Search for the cell housing the specified text and yield its [X, Y] center coordinate. 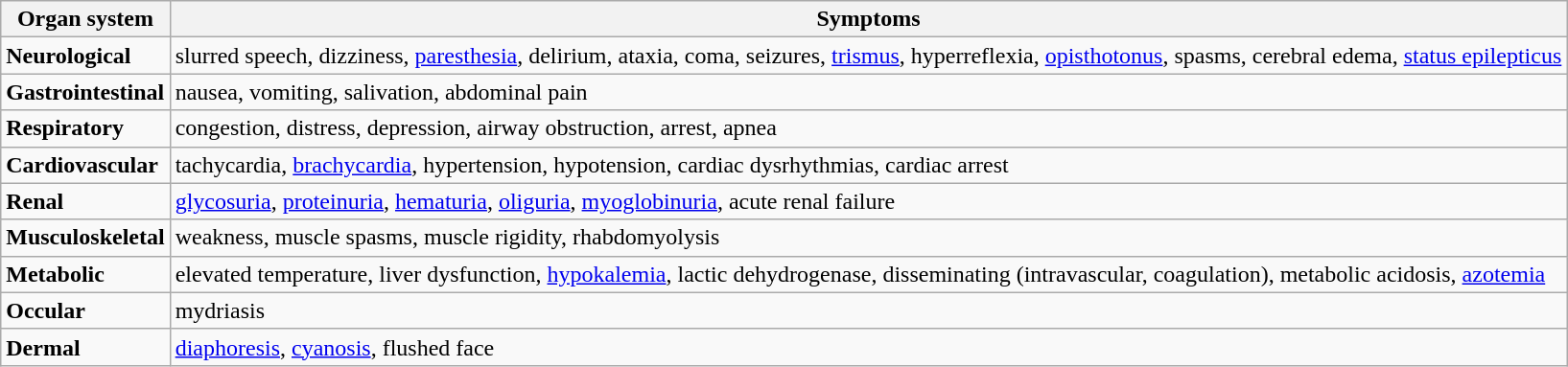
Respiratory [85, 128]
glycosuria, proteinuria, hematuria, oliguria, myoglobinuria, acute renal failure [869, 201]
Cardiovascular [85, 165]
Occular [85, 310]
Gastrointestinal [85, 92]
Dermal [85, 347]
Organ system [85, 19]
congestion, distress, depression, airway obstruction, arrest, apnea [869, 128]
Symptoms [869, 19]
diaphoresis, cyanosis, flushed face [869, 347]
tachycardia, brachycardia, hypertension, hypotension, cardiac dysrhythmias, cardiac arrest [869, 165]
nausea, vomiting, salivation, abdominal pain [869, 92]
Musculoskeletal [85, 238]
weakness, muscle spasms, muscle rigidity, rhabdomyolysis [869, 238]
Neurological [85, 56]
mydriasis [869, 310]
Renal [85, 201]
elevated temperature, liver dysfunction, hypokalemia, lactic dehydrogenase, disseminating (intravascular, coagulation), metabolic acidosis, azotemia [869, 274]
Metabolic [85, 274]
